Return [X, Y] of the center of cell containing provided text 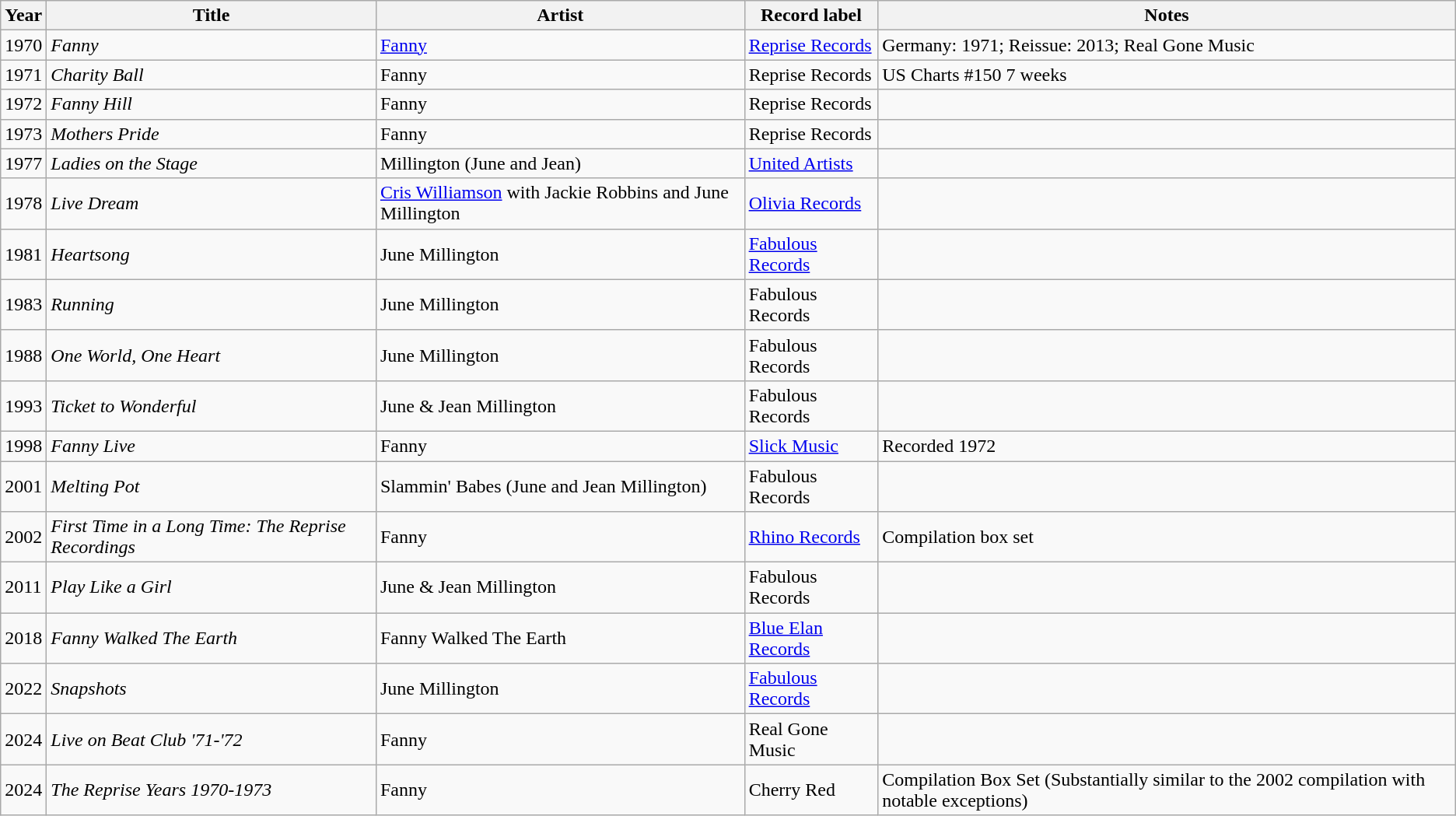
Fanny Hill [212, 104]
Olivia Records [811, 204]
1973 [23, 134]
Artist [560, 16]
One World, One Heart [212, 355]
Heartsong [212, 254]
Melting Pot [212, 485]
First Time in a Long Time: The Reprise Recordings [212, 537]
2001 [23, 485]
Compilation box set [1167, 537]
Charity Ball [212, 75]
The Reprise Years 1970-1973 [212, 790]
Millington (June and Jean) [560, 163]
Cris Williamson with Jackie Robbins and June Millington [560, 204]
Year [23, 16]
Ticket to Wonderful [212, 406]
Mothers Pride [212, 134]
Slammin' Babes (June and Jean Millington) [560, 485]
1998 [23, 446]
Live Dream [212, 204]
US Charts #150 7 weeks [1167, 75]
Cherry Red [811, 790]
Germany: 1971; Reissue: 2013; Real Gone Music [1167, 45]
2011 [23, 588]
2002 [23, 537]
1972 [23, 104]
1988 [23, 355]
Blue Elan Records [811, 638]
1981 [23, 254]
Snapshots [212, 689]
United Artists [811, 163]
Record label [811, 16]
Notes [1167, 16]
Fanny Live [212, 446]
Play Like a Girl [212, 588]
Compilation Box Set (Substantially similar to the 2002 compilation with notable exceptions) [1167, 790]
2022 [23, 689]
Real Gone Music [811, 739]
1971 [23, 75]
Slick Music [811, 446]
Ladies on the Stage [212, 163]
1978 [23, 204]
1993 [23, 406]
1977 [23, 163]
Recorded 1972 [1167, 446]
Title [212, 16]
Rhino Records [811, 537]
2018 [23, 638]
1983 [23, 305]
Live on Beat Club '71-'72 [212, 739]
Running [212, 305]
1970 [23, 45]
